Detect which cell encompasses the target text, then output its (X, Y) center coordinate. 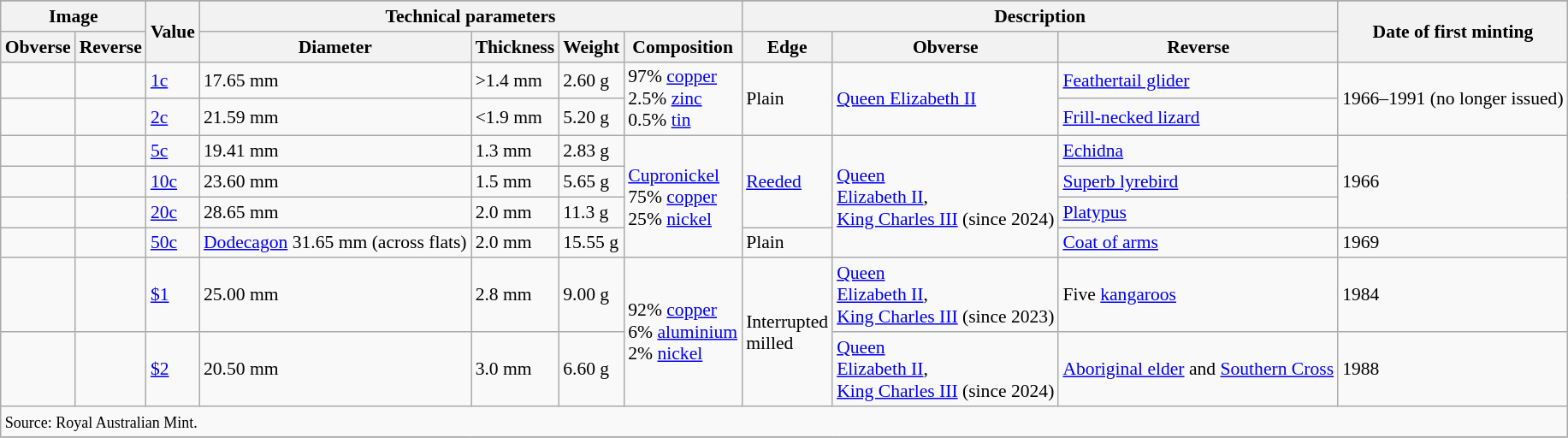
2.8 mm (515, 296)
3.0 mm (515, 370)
Aboriginal elder and Southern Cross (1198, 370)
Source: Royal Australian Mint. (784, 422)
1984 (1453, 296)
Queen Elizabeth II (945, 99)
5c (173, 151)
19.41 mm (335, 151)
Cupronickel75% copper25% nickel (683, 197)
Date of first minting (1453, 31)
2.83 g (591, 151)
6.60 g (591, 370)
Value (173, 31)
Queen Elizabeth II,King Charles III (since 2023) (945, 296)
$1 (173, 296)
17.65 mm (335, 80)
Five kangaroos (1198, 296)
Edge (787, 47)
Diameter (335, 47)
Echidna (1198, 151)
1.5 mm (515, 182)
2c (173, 118)
28.65 mm (335, 212)
1.3 mm (515, 151)
9.00 g (591, 296)
5.20 g (591, 118)
Superb lyrebird (1198, 182)
97% copper2.5% zinc0.5% tin (683, 99)
Interrupted milled (787, 332)
25.00 mm (335, 296)
50c (173, 243)
92% copper6% aluminium2% nickel (683, 332)
$2 (173, 370)
Dodecagon 31.65 mm (across flats) (335, 243)
Technical parameters (470, 16)
23.60 mm (335, 182)
>1.4 mm (515, 80)
1966–1991 (no longer issued) (1453, 99)
1969 (1453, 243)
20c (173, 212)
Feathertail glider (1198, 80)
Frill-necked lizard (1198, 118)
Weight (591, 47)
Platypus (1198, 212)
15.55 g (591, 243)
<1.9 mm (515, 118)
Coat of arms (1198, 243)
1966 (1453, 181)
1988 (1453, 370)
2.60 g (591, 80)
Image (74, 16)
11.3 g (591, 212)
21.59 mm (335, 118)
Composition (683, 47)
1c (173, 80)
5.65 g (591, 182)
Reeded (787, 181)
Thickness (515, 47)
Description (1040, 16)
10c (173, 182)
20.50 mm (335, 370)
